Detect which cell encompasses the target text, then output its [x, y] center coordinate. 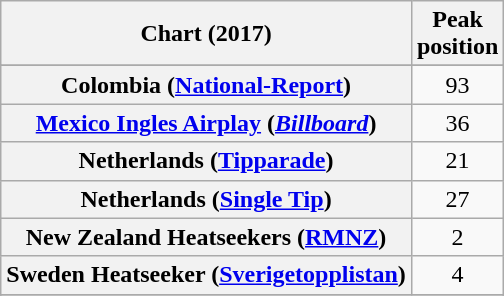
36 [457, 123]
Chart (2017) [206, 34]
Netherlands (Single Tip) [206, 199]
21 [457, 161]
Peakposition [457, 34]
93 [457, 85]
Mexico Ingles Airplay (Billboard) [206, 123]
27 [457, 199]
Sweden Heatseeker (Sverigetopplistan) [206, 275]
New Zealand Heatseekers (RMNZ) [206, 237]
Netherlands (Tipparade) [206, 161]
4 [457, 275]
2 [457, 237]
Colombia (National-Report) [206, 85]
